Provide the (x, y) coordinate of the cell's center where the given text is located.  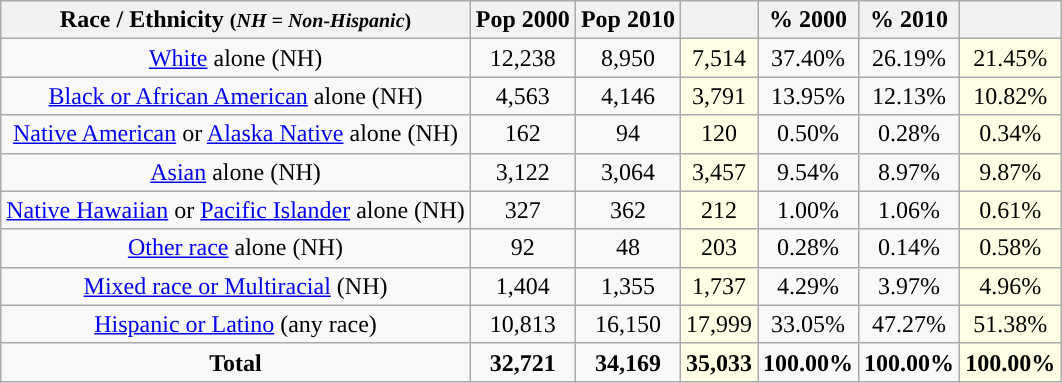
Hispanic or Latino (any race) (236, 324)
162 (522, 134)
4.29% (808, 286)
35,033 (718, 362)
0.58% (1010, 248)
8.97% (910, 172)
White alone (NH) (236, 58)
4,146 (628, 96)
92 (522, 248)
Native Hawaiian or Pacific Islander alone (NH) (236, 210)
9.54% (808, 172)
1,355 (628, 286)
10.82% (1010, 96)
3.97% (910, 286)
17,999 (718, 324)
Race / Ethnicity (NH = Non-Hispanic) (236, 20)
51.38% (1010, 324)
4,563 (522, 96)
Mixed race or Multiracial (NH) (236, 286)
3,122 (522, 172)
47.27% (910, 324)
9.87% (1010, 172)
327 (522, 210)
Black or African American alone (NH) (236, 96)
32,721 (522, 362)
0.50% (808, 134)
212 (718, 210)
3,457 (718, 172)
4.96% (1010, 286)
1,404 (522, 286)
% 2010 (910, 20)
Pop 2000 (522, 20)
Native American or Alaska Native alone (NH) (236, 134)
1,737 (718, 286)
Other race alone (NH) (236, 248)
16,150 (628, 324)
362 (628, 210)
Total (236, 362)
Pop 2010 (628, 20)
26.19% (910, 58)
21.45% (1010, 58)
0.14% (910, 248)
3,791 (718, 96)
0.34% (1010, 134)
10,813 (522, 324)
33.05% (808, 324)
Asian alone (NH) (236, 172)
7,514 (718, 58)
120 (718, 134)
8,950 (628, 58)
1.00% (808, 210)
48 (628, 248)
% 2000 (808, 20)
12.13% (910, 96)
37.40% (808, 58)
12,238 (522, 58)
0.61% (1010, 210)
203 (718, 248)
1.06% (910, 210)
94 (628, 134)
13.95% (808, 96)
3,064 (628, 172)
34,169 (628, 362)
